Locate the cell with the specified text and output its (x, y) center coordinate. 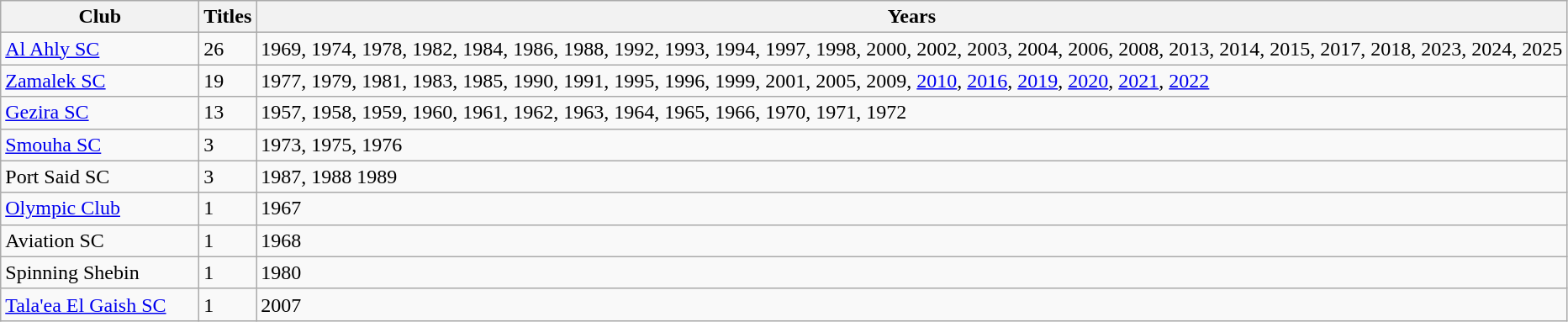
19 (228, 81)
1973, 1975, 1976 (911, 145)
Years (911, 17)
1968 (911, 240)
Al Ahly SC (100, 49)
1977, 1979, 1981, 1983, 1985, 1990, 1991, 1995, 1996, 1999, 2001, 2005, 2009, 2010, 2016, 2019, 2020, 2021, 2022 (911, 81)
Gezira SC (100, 113)
Aviation SC (100, 240)
Smouha SC (100, 145)
Zamalek SC (100, 81)
Olympic Club (100, 209)
1967 (911, 209)
1957, 1958, 1959, 1960, 1961, 1962, 1963, 1964, 1965, 1966, 1970, 1971, 1972 (911, 113)
Spinning Shebin (100, 272)
Tala'ea El Gaish SC (100, 304)
Titles (228, 17)
13 (228, 113)
2007 (911, 304)
26 (228, 49)
1980 (911, 272)
Club (100, 17)
1987, 1988 1989 (911, 177)
Port Said SC (100, 177)
